Extract the [X, Y] coordinate from the center of the cell holding the provided text.  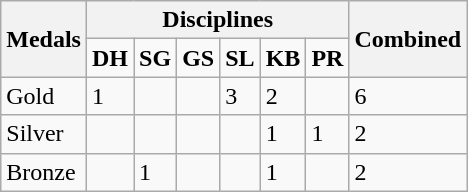
Gold [44, 96]
KB [283, 58]
DH [110, 58]
Combined [408, 39]
GS [198, 58]
Disciplines [217, 20]
SL [240, 58]
PR [328, 58]
6 [408, 96]
SG [156, 58]
3 [240, 96]
Silver [44, 134]
Medals [44, 39]
Bronze [44, 172]
